Search for the cell housing the specified text and yield its [X, Y] center coordinate. 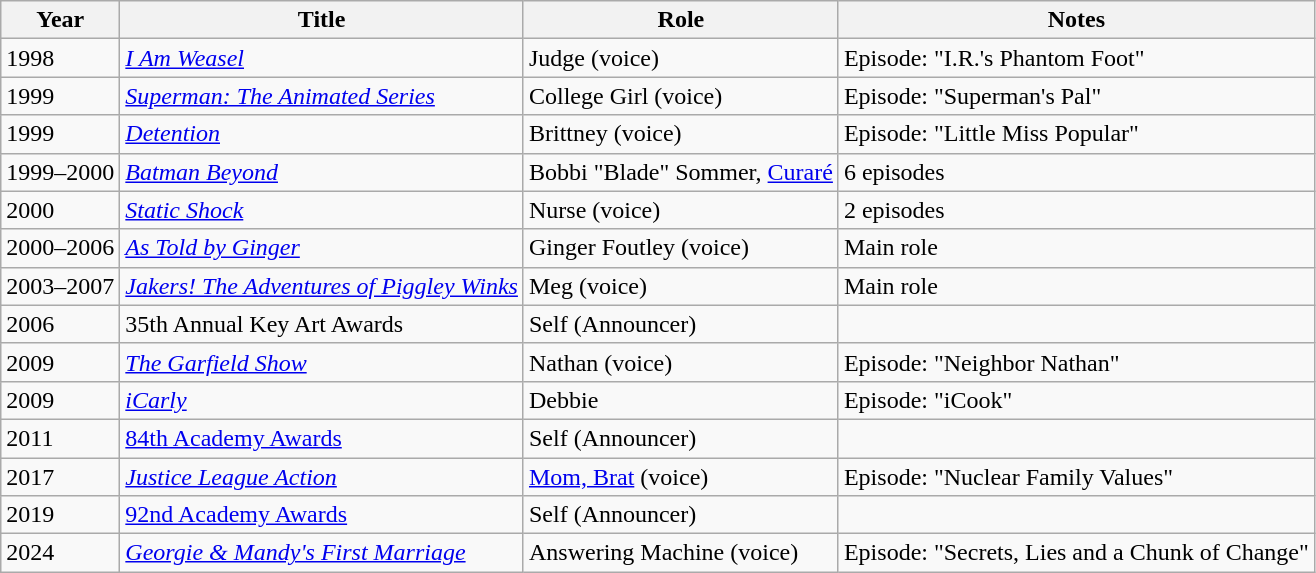
Judge (voice) [680, 58]
Superman: The Animated Series [322, 96]
Nurse (voice) [680, 210]
Notes [1076, 20]
2011 [60, 438]
Brittney (voice) [680, 134]
2000–2006 [60, 248]
Answering Machine (voice) [680, 553]
Meg (voice) [680, 286]
Year [60, 20]
I Am Weasel [322, 58]
Episode: "Superman's Pal" [1076, 96]
92nd Academy Awards [322, 515]
Ginger Foutley (voice) [680, 248]
Batman Beyond [322, 172]
1999–2000 [60, 172]
1998 [60, 58]
Bobbi "Blade" Sommer, Curaré [680, 172]
Episode: "Secrets, Lies and a Chunk of Change" [1076, 553]
2000 [60, 210]
2017 [60, 477]
2003–2007 [60, 286]
Justice League Action [322, 477]
Mom, Brat (voice) [680, 477]
2024 [60, 553]
Debbie [680, 400]
College Girl (voice) [680, 96]
As Told by Ginger [322, 248]
2019 [60, 515]
Jakers! The Adventures of Piggley Winks [322, 286]
Detention [322, 134]
35th Annual Key Art Awards [322, 324]
Episode: "Nuclear Family Values" [1076, 477]
2 episodes [1076, 210]
6 episodes [1076, 172]
2006 [60, 324]
The Garfield Show [322, 362]
Role [680, 20]
Episode: "iCook" [1076, 400]
Episode: "I.R.'s Phantom Foot" [1076, 58]
Static Shock [322, 210]
Nathan (voice) [680, 362]
iCarly [322, 400]
Georgie & Mandy's First Marriage [322, 553]
Episode: "Little Miss Popular" [1076, 134]
Title [322, 20]
84th Academy Awards [322, 438]
Episode: "Neighbor Nathan" [1076, 362]
